Extract the [x, y] coordinate from the center of the cell holding the provided text.  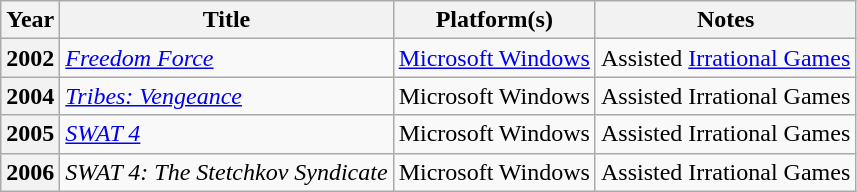
SWAT 4: The Stetchkov Syndicate [226, 172]
2004 [30, 96]
Tribes: Vengeance [226, 96]
Title [226, 20]
2002 [30, 58]
Notes [725, 20]
2005 [30, 134]
SWAT 4 [226, 134]
Platform(s) [494, 20]
2006 [30, 172]
Year [30, 20]
Freedom Force [226, 58]
